Return the [X, Y] coordinate for the center point of the cell that contains the specified text.  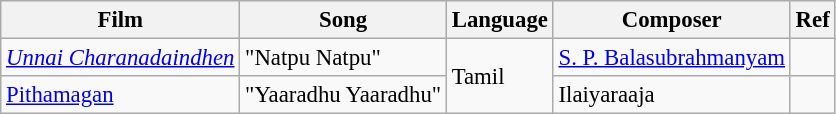
Pithamagan [120, 95]
Language [500, 20]
Ref [812, 20]
Tamil [500, 76]
S. P. Balasubrahmanyam [672, 58]
"Natpu Natpu" [344, 58]
Film [120, 20]
Ilaiyaraaja [672, 95]
Unnai Charanadaindhen [120, 58]
Song [344, 20]
"Yaaradhu Yaaradhu" [344, 95]
Composer [672, 20]
